Output the (X, Y) coordinate of the center of the cell containing the given text.  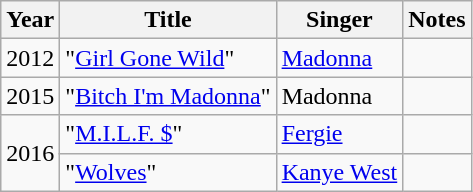
"Girl Gone Wild" (168, 58)
Kanye West (340, 172)
"M.I.L.F. $" (168, 134)
"Bitch I'm Madonna" (168, 96)
Title (168, 20)
2015 (30, 96)
Notes (437, 20)
2016 (30, 153)
"Wolves" (168, 172)
Fergie (340, 134)
Year (30, 20)
Singer (340, 20)
2012 (30, 58)
